Output the [X, Y] coordinate of the center of the cell containing the given text.  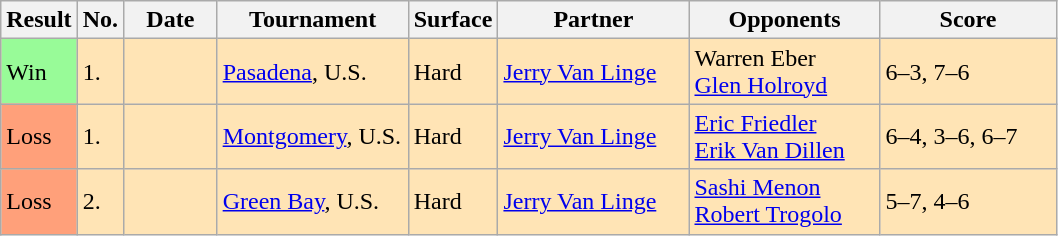
Green Bay, U.S. [312, 202]
Partner [594, 20]
Opponents [784, 20]
Result [39, 20]
Tournament [312, 20]
Win [39, 72]
Surface [453, 20]
5–7, 4–6 [968, 202]
Eric Friedler Erik Van Dillen [784, 136]
No. [100, 20]
6–3, 7–6 [968, 72]
Warren Eber Glen Holroyd [784, 72]
Score [968, 20]
Pasadena, U.S. [312, 72]
Montgomery, U.S. [312, 136]
6–4, 3–6, 6–7 [968, 136]
Date [171, 20]
2. [100, 202]
Sashi Menon Robert Trogolo [784, 202]
